Pinpoint the cell where the given text exists, returning its [X, Y] midpoint coordinate. 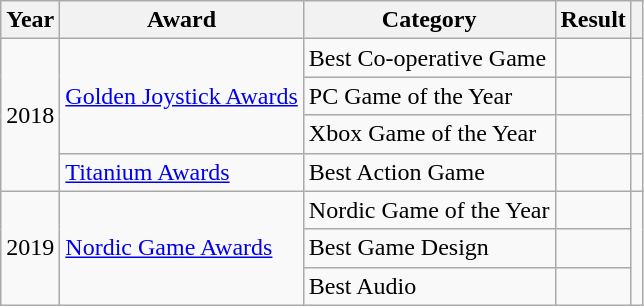
Nordic Game of the Year [429, 210]
2019 [30, 248]
Titanium Awards [182, 172]
Award [182, 20]
Best Co-operative Game [429, 58]
Category [429, 20]
Xbox Game of the Year [429, 134]
Result [593, 20]
Golden Joystick Awards [182, 96]
2018 [30, 115]
Best Game Design [429, 248]
Best Action Game [429, 172]
PC Game of the Year [429, 96]
Year [30, 20]
Nordic Game Awards [182, 248]
Best Audio [429, 286]
